Return (X, Y) of the center of cell containing provided text 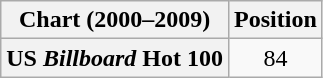
US Billboard Hot 100 (115, 58)
Position (276, 20)
84 (276, 58)
Chart (2000–2009) (115, 20)
